Pinpoint the cell where the given text exists, returning its (x, y) midpoint coordinate. 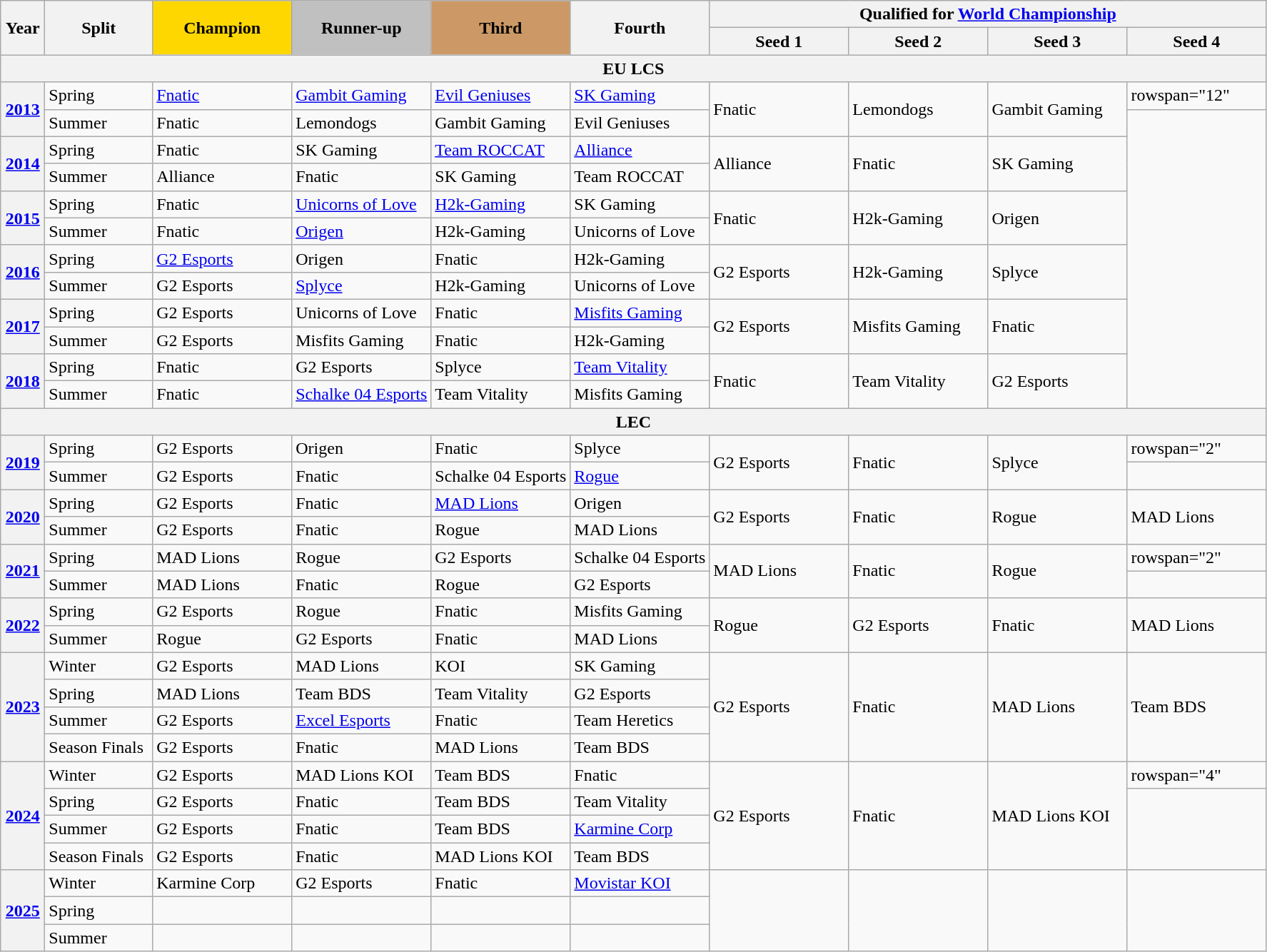
2019 (23, 462)
2018 (23, 381)
2025 (23, 911)
2020 (23, 517)
Split (99, 28)
2017 (23, 326)
Champion (223, 28)
2013 (23, 109)
Movistar KOI (640, 883)
EU LCS (634, 69)
Seed 4 (1196, 41)
Year (23, 28)
Qualified for World Championship (988, 14)
2022 (23, 625)
2023 (23, 707)
KOI (501, 666)
2014 (23, 163)
rowspan="12" (1196, 96)
Runner-up (361, 28)
2015 (23, 218)
2021 (23, 571)
Seed 3 (1058, 41)
Seed 1 (779, 41)
rowspan="4" (1196, 774)
Third (501, 28)
Seed 2 (918, 41)
2016 (23, 272)
LEC (634, 422)
Team Heretics (640, 720)
2024 (23, 815)
Excel Esports (361, 720)
Fourth (640, 28)
